Provide the (X, Y) coordinate of the cell's center where the given text is located.  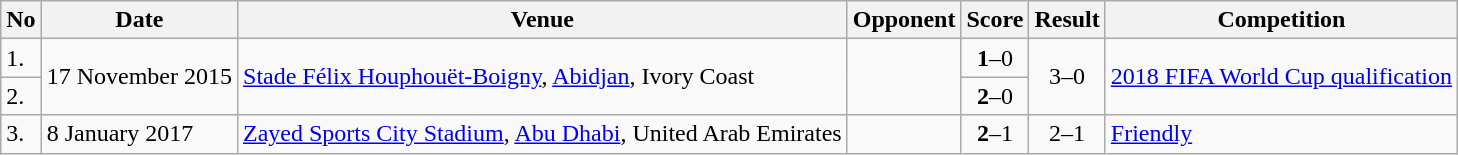
1. (21, 58)
Competition (1281, 20)
Zayed Sports City Stadium, Abu Dhabi, United Arab Emirates (543, 134)
Result (1067, 20)
Score (995, 20)
17 November 2015 (139, 77)
3–0 (1067, 77)
Date (139, 20)
Venue (543, 20)
1–0 (995, 58)
2018 FIFA World Cup qualification (1281, 77)
3. (21, 134)
2. (21, 96)
8 January 2017 (139, 134)
2–0 (995, 96)
No (21, 20)
Friendly (1281, 134)
Opponent (904, 20)
Stade Félix Houphouët-Boigny, Abidjan, Ivory Coast (543, 77)
